Capture the cell that displays the provided text and extract its [x, y] central coordinate. 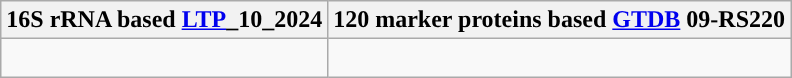
16S rRNA based LTP_10_2024 [164, 20]
120 marker proteins based GTDB 09-RS220 [560, 20]
